Locate the cell with the specified text and output its [X, Y] center coordinate. 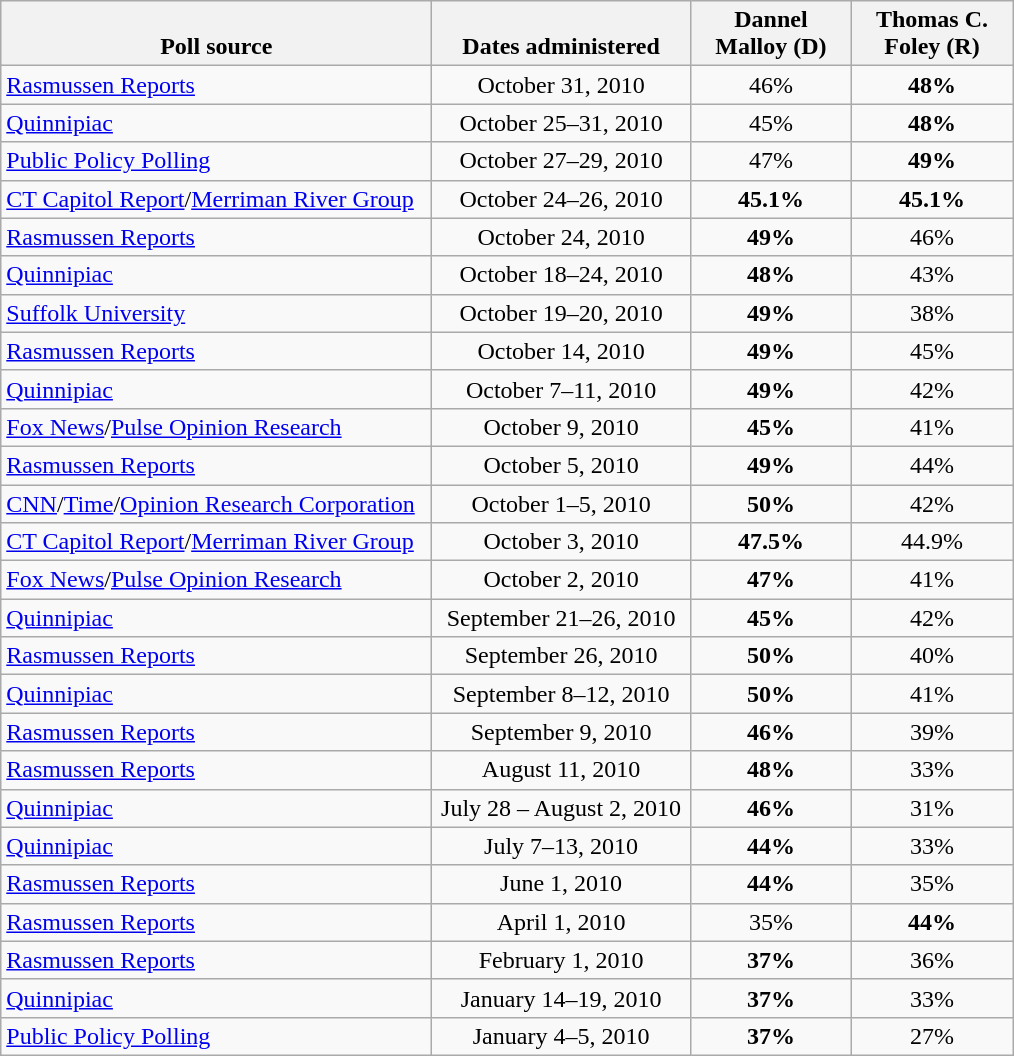
Poll source [216, 34]
39% [932, 732]
44.9% [932, 542]
July 28 – August 2, 2010 [562, 808]
31% [932, 808]
Suffolk University [216, 313]
August 11, 2010 [562, 770]
September 9, 2010 [562, 732]
October 24, 2010 [562, 237]
36% [932, 960]
October 27–29, 2010 [562, 161]
Thomas C.Foley (R) [932, 34]
October 2, 2010 [562, 580]
September 21–26, 2010 [562, 618]
September 26, 2010 [562, 656]
October 18–24, 2010 [562, 275]
October 1–5, 2010 [562, 503]
January 4–5, 2010 [562, 1036]
43% [932, 275]
27% [932, 1036]
October 7–11, 2010 [562, 389]
October 9, 2010 [562, 427]
October 25–31, 2010 [562, 123]
38% [932, 313]
October 24–26, 2010 [562, 199]
February 1, 2010 [562, 960]
CNN/Time/Opinion Research Corporation [216, 503]
DannelMalloy (D) [770, 34]
June 1, 2010 [562, 884]
January 14–19, 2010 [562, 998]
October 3, 2010 [562, 542]
Dates administered [562, 34]
April 1, 2010 [562, 922]
October 19–20, 2010 [562, 313]
October 5, 2010 [562, 465]
47.5% [770, 542]
July 7–13, 2010 [562, 846]
September 8–12, 2010 [562, 694]
October 14, 2010 [562, 351]
October 31, 2010 [562, 85]
40% [932, 656]
